Locate the cell with the specified text and output its [x, y] center coordinate. 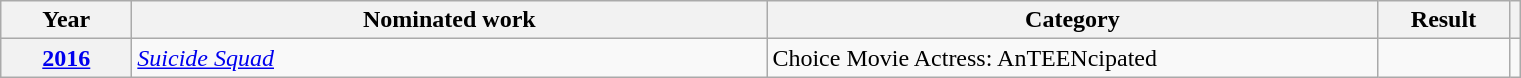
Year [66, 20]
Choice Movie Actress: AnTEENcipated [1072, 58]
Suicide Squad [450, 58]
Nominated work [450, 20]
2016 [66, 58]
Category [1072, 20]
Result [1444, 20]
